Find where the given text appears and provide that cell's center as [x, y] coordinate. 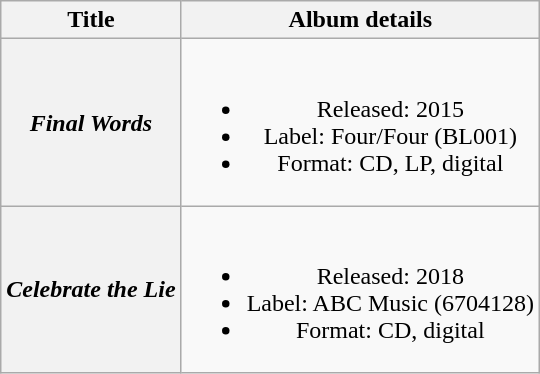
Title [91, 20]
Final Words [91, 122]
Celebrate the Lie [91, 290]
Album details [360, 20]
Released: 2018Label: ABC Music (6704128)Format: CD, digital [360, 290]
Released: 2015Label: Four/Four (BL001)Format: CD, LP, digital [360, 122]
